Search for the cell housing the specified text and yield its [x, y] center coordinate. 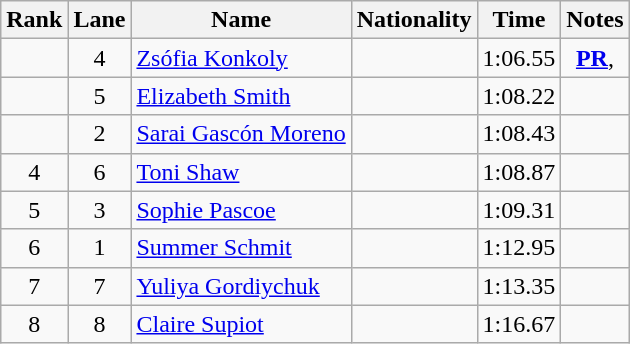
Nationality [414, 20]
Name [241, 20]
1:16.67 [519, 324]
1 [100, 248]
Zsófia Konkoly [241, 58]
1:09.31 [519, 210]
Toni Shaw [241, 172]
1:13.35 [519, 286]
1:08.22 [519, 96]
PR, [595, 58]
Sarai Gascón Moreno [241, 134]
Yuliya Gordiychuk [241, 286]
Summer Schmit [241, 248]
Notes [595, 20]
1:12.95 [519, 248]
Sophie Pascoe [241, 210]
1:08.43 [519, 134]
1:08.87 [519, 172]
Claire Supiot [241, 324]
1:06.55 [519, 58]
Lane [100, 20]
Elizabeth Smith [241, 96]
3 [100, 210]
2 [100, 134]
Time [519, 20]
Rank [34, 20]
